Provide the (X, Y) coordinate of the cell's center where the given text is located.  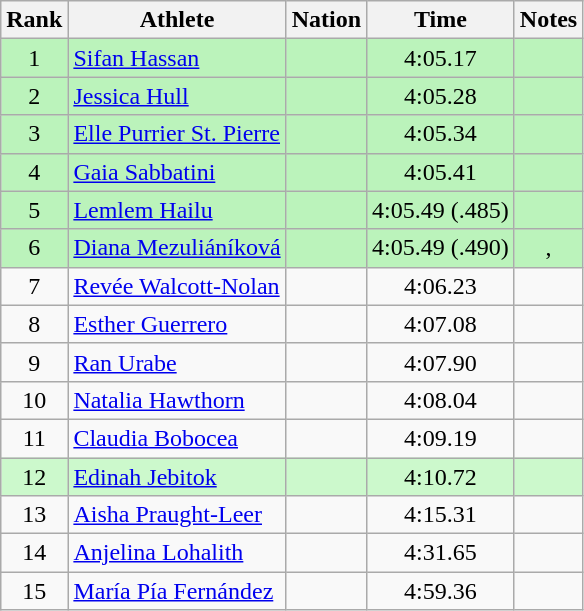
Natalia Hawthorn (177, 400)
Ran Urabe (177, 362)
5 (34, 210)
Edinah Jebitok (177, 477)
Elle Purrier St. Pierre (177, 134)
Sifan Hassan (177, 58)
Anjelina Lohalith (177, 553)
4 (34, 172)
Aisha Praught-Leer (177, 515)
15 (34, 591)
13 (34, 515)
Diana Mezuliáníková (177, 248)
1 (34, 58)
4:08.04 (441, 400)
14 (34, 553)
Time (441, 20)
Revée Walcott-Nolan (177, 286)
11 (34, 438)
Nation (326, 20)
12 (34, 477)
Lemlem Hailu (177, 210)
4:07.08 (441, 324)
Gaia Sabbatini (177, 172)
4:05.17 (441, 58)
7 (34, 286)
4:59.36 (441, 591)
4:07.90 (441, 362)
, (548, 248)
4:15.31 (441, 515)
Athlete (177, 20)
6 (34, 248)
9 (34, 362)
Rank (34, 20)
8 (34, 324)
Claudia Bobocea (177, 438)
4:05.41 (441, 172)
María Pía Fernández (177, 591)
4:10.72 (441, 477)
4:06.23 (441, 286)
4:05.49 (.485) (441, 210)
4:31.65 (441, 553)
3 (34, 134)
4:05.49 (.490) (441, 248)
Esther Guerrero (177, 324)
Notes (548, 20)
4:05.34 (441, 134)
Jessica Hull (177, 96)
2 (34, 96)
4:05.28 (441, 96)
10 (34, 400)
4:09.19 (441, 438)
